Determine the (x, y) coordinate at the center of the cell enclosing the given text.  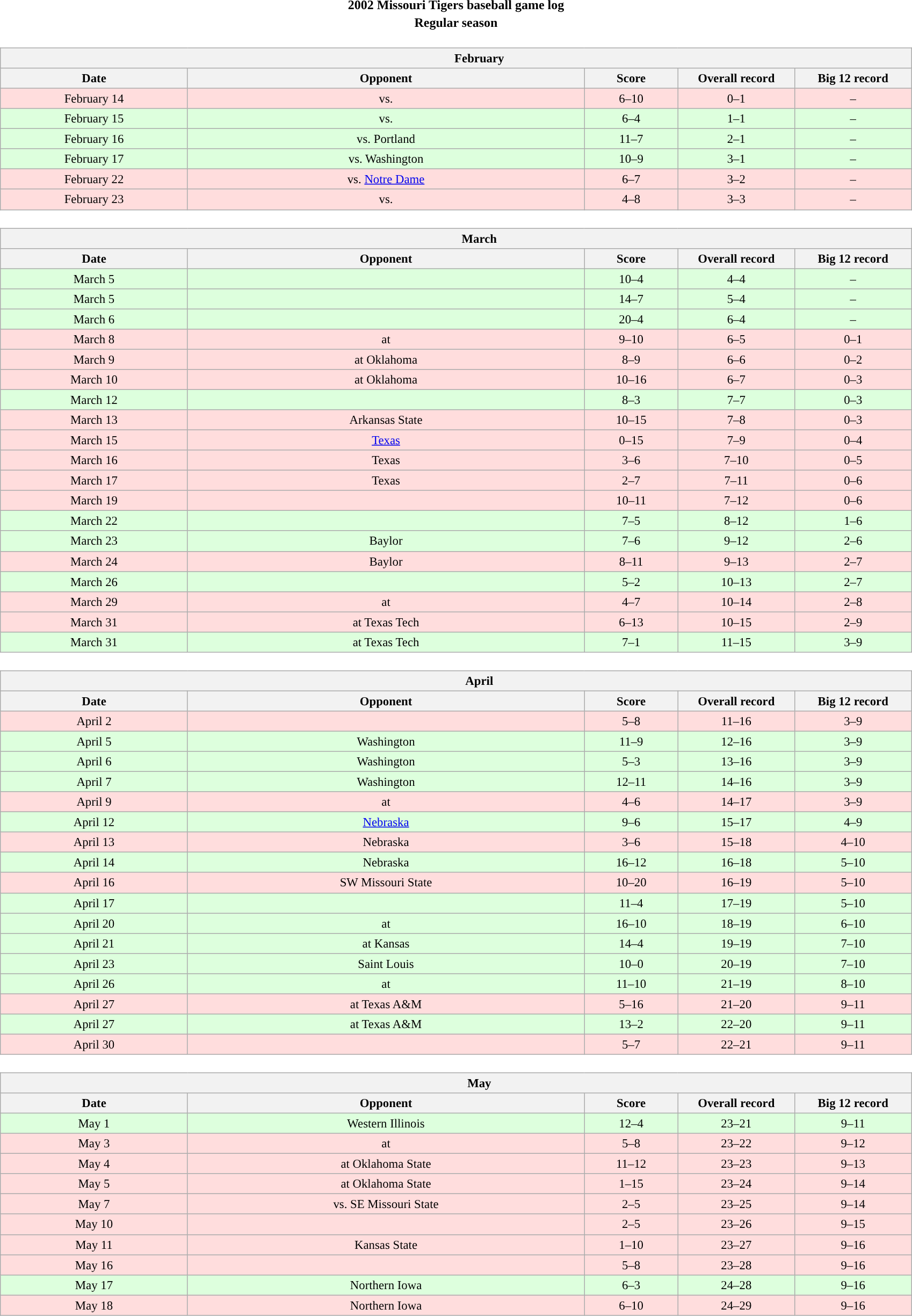
May 10 (94, 1224)
3–2 (736, 179)
April 2 (94, 721)
8–12 (736, 521)
20–19 (736, 964)
9–15 (853, 1224)
14–17 (736, 802)
6–6 (736, 359)
May 17 (94, 1285)
11–12 (631, 1164)
Western Illinois (386, 1123)
February 23 (94, 199)
10–13 (736, 582)
12–11 (631, 782)
2–6 (853, 541)
23–22 (736, 1144)
March 26 (94, 582)
1–1 (736, 119)
May 1 (94, 1123)
April 30 (94, 1044)
March 15 (94, 440)
5–3 (631, 762)
May 16 (94, 1265)
March 8 (94, 339)
14–7 (631, 299)
May 18 (94, 1305)
23–25 (736, 1204)
4–8 (631, 199)
11–15 (736, 642)
11–7 (631, 139)
2–8 (853, 602)
0–4 (853, 440)
15–17 (736, 822)
April 12 (94, 822)
March 17 (94, 481)
April 26 (94, 984)
21–20 (736, 1004)
8–11 (631, 561)
23–27 (736, 1245)
April 21 (94, 943)
February 22 (94, 179)
1–6 (853, 521)
7–1 (631, 642)
April 23 (94, 964)
16–12 (631, 863)
May 3 (94, 1144)
3–1 (736, 159)
10–4 (631, 279)
4–9 (853, 822)
7–9 (736, 440)
20–4 (631, 319)
10–9 (631, 159)
March 9 (94, 359)
19–19 (736, 943)
6–13 (631, 622)
3–3 (736, 199)
7–7 (736, 400)
March 6 (94, 319)
2–9 (853, 622)
16–19 (736, 883)
February 17 (94, 159)
2–1 (736, 139)
April 7 (94, 782)
March 22 (94, 521)
14–4 (631, 943)
4–7 (631, 602)
March 10 (94, 380)
11–16 (736, 721)
April (456, 681)
March (456, 238)
5–7 (631, 1044)
May 5 (94, 1184)
11–9 (631, 741)
24–28 (736, 1285)
12–4 (631, 1123)
7–5 (631, 521)
March 29 (94, 602)
February (456, 58)
Arkansas State (386, 420)
April 14 (94, 863)
22–20 (736, 1024)
May 7 (94, 1204)
vs. Notre Dame (386, 179)
11–4 (631, 903)
0–2 (853, 359)
18–19 (736, 923)
4–10 (853, 842)
22–21 (736, 1044)
23–23 (736, 1164)
April 16 (94, 883)
April 6 (94, 762)
24–29 (736, 1305)
April 5 (94, 741)
6–5 (736, 339)
10–20 (631, 883)
February 15 (94, 119)
at Kansas (386, 943)
Saint Louis (386, 964)
8–9 (631, 359)
April 20 (94, 923)
21–19 (736, 984)
March 23 (94, 541)
23–24 (736, 1184)
May 11 (94, 1245)
17–19 (736, 903)
10–14 (736, 602)
SW Missouri State (386, 883)
March 16 (94, 460)
5–4 (736, 299)
10–16 (631, 380)
7–11 (736, 481)
13–16 (736, 762)
14–16 (736, 782)
9–10 (631, 339)
4–4 (736, 279)
April 13 (94, 842)
vs. SE Missouri State (386, 1204)
16–10 (631, 923)
8–3 (631, 400)
10–0 (631, 964)
9–6 (631, 822)
13–2 (631, 1024)
May (456, 1083)
10–11 (631, 501)
March 12 (94, 400)
16–18 (736, 863)
1–10 (631, 1245)
0–5 (853, 460)
vs. Portland (386, 139)
6–3 (631, 1285)
Kansas State (386, 1245)
February 16 (94, 139)
15–18 (736, 842)
February 14 (94, 98)
1–15 (631, 1184)
vs. Washington (386, 159)
0–15 (631, 440)
7–6 (631, 541)
4–6 (631, 802)
11–10 (631, 984)
23–28 (736, 1265)
7–8 (736, 420)
April 17 (94, 903)
March 13 (94, 420)
12–16 (736, 741)
8–10 (853, 984)
April 9 (94, 802)
May 4 (94, 1164)
March 19 (94, 501)
7–12 (736, 501)
23–26 (736, 1224)
5–2 (631, 582)
5–16 (631, 1004)
March 24 (94, 561)
23–21 (736, 1123)
